Return [x, y] of the center of cell containing provided text 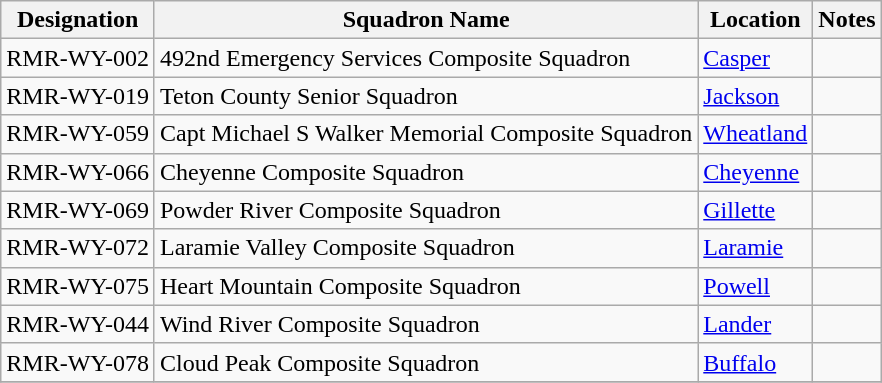
RMR-WY-059 [78, 134]
Notes [847, 20]
RMR-WY-078 [78, 362]
492nd Emergency Services Composite Squadron [426, 58]
Lander [756, 324]
Designation [78, 20]
Heart Mountain Composite Squadron [426, 286]
Laramie Valley Composite Squadron [426, 248]
RMR-WY-066 [78, 172]
Casper [756, 58]
Cloud Peak Composite Squadron [426, 362]
Teton County Senior Squadron [426, 96]
RMR-WY-044 [78, 324]
RMR-WY-069 [78, 210]
RMR-WY-019 [78, 96]
Location [756, 20]
Wind River Composite Squadron [426, 324]
Cheyenne [756, 172]
Buffalo [756, 362]
Wheatland [756, 134]
RMR-WY-002 [78, 58]
RMR-WY-072 [78, 248]
Capt Michael S Walker Memorial Composite Squadron [426, 134]
Powell [756, 286]
Cheyenne Composite Squadron [426, 172]
Powder River Composite Squadron [426, 210]
Squadron Name [426, 20]
RMR-WY-075 [78, 286]
Jackson [756, 96]
Gillette [756, 210]
Laramie [756, 248]
